Search for the cell housing the specified text and yield its [X, Y] center coordinate. 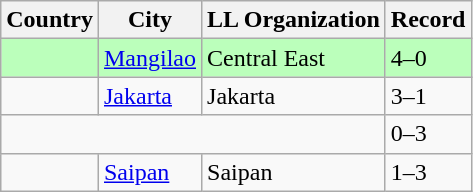
3–1 [428, 96]
4–0 [428, 58]
0–3 [428, 134]
Mangilao [150, 58]
1–3 [428, 172]
Central East [294, 58]
Record [428, 20]
LL Organization [294, 20]
Country [50, 20]
City [150, 20]
